Return [x, y] of the center of cell containing provided text 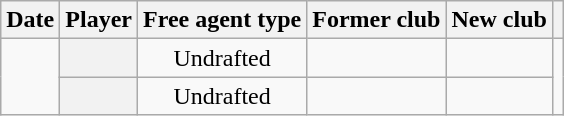
Free agent type [222, 20]
Former club [376, 20]
Player [99, 20]
New club [499, 20]
Date [30, 20]
